Scan for the cell matching the given text and deliver its [X, Y] coordinate at center. 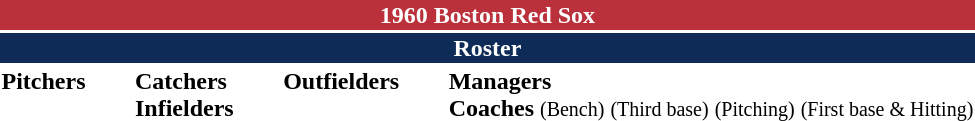
1960 Boston Red Sox [488, 15]
Roster [488, 48]
